Pinpoint the cell where the given text exists, returning its (X, Y) midpoint coordinate. 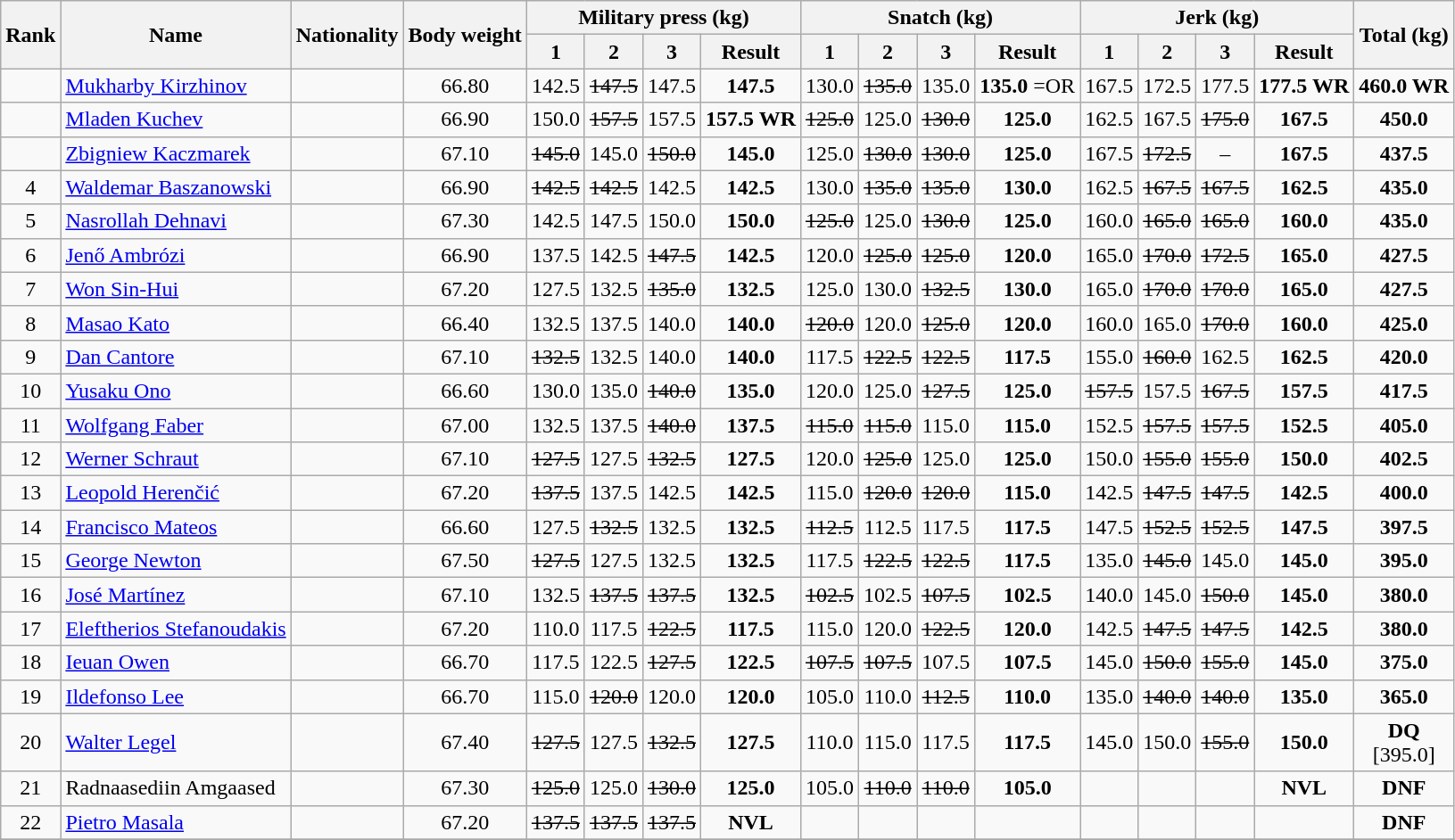
19 (30, 696)
402.5 (1404, 459)
14 (30, 527)
4 (30, 187)
397.5 (1404, 527)
177.5 WR (1304, 86)
Zbigniew Kaczmarek (176, 153)
Nationality (347, 35)
175.0 (1226, 119)
437.5 (1404, 153)
460.0 WR (1404, 86)
– (1226, 153)
Mukharby Kirzhinov (176, 86)
11 (30, 425)
George Newton (176, 561)
Military press (kg) (664, 18)
Masao Kato (176, 323)
9 (30, 357)
DQ[395.0] (1404, 742)
Ieuan Owen (176, 663)
Dan Cantore (176, 357)
Pietro Masala (176, 822)
18 (30, 663)
13 (30, 493)
Jenő Ambrózi (176, 255)
Walter Legel (176, 742)
67.00 (465, 425)
Jerk (kg) (1217, 18)
405.0 (1404, 425)
420.0 (1404, 357)
417.5 (1404, 391)
20 (30, 742)
16 (30, 595)
José Martínez (176, 595)
67.50 (465, 561)
17 (30, 629)
67.40 (465, 742)
66.40 (465, 323)
66.80 (465, 86)
Rank (30, 35)
7 (30, 289)
Leopold Herenčić (176, 493)
450.0 (1404, 119)
Ildefonso Lee (176, 696)
8 (30, 323)
Nasrollah Dehnavi (176, 221)
365.0 (1404, 696)
Radnaasediin Amgaased (176, 788)
Won Sin-Hui (176, 289)
375.0 (1404, 663)
12 (30, 459)
Werner Schraut (176, 459)
Total (kg) (1404, 35)
Eleftherios Stefanoudakis (176, 629)
Body weight (465, 35)
6 (30, 255)
Yusaku Ono (176, 391)
22 (30, 822)
Waldemar Baszanowski (176, 187)
425.0 (1404, 323)
177.5 (1226, 86)
Snatch (kg) (940, 18)
5 (30, 221)
15 (30, 561)
10 (30, 391)
Name (176, 35)
157.5 WR (751, 119)
21 (30, 788)
Francisco Mateos (176, 527)
400.0 (1404, 493)
135.0 =OR (1028, 86)
Mladen Kuchev (176, 119)
Wolfgang Faber (176, 425)
395.0 (1404, 561)
